Pinpoint the cell where the given text exists, returning its (x, y) midpoint coordinate. 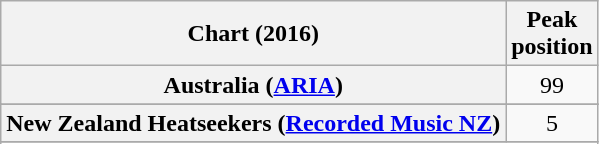
Peak position (552, 34)
Australia (ARIA) (254, 85)
New Zealand Heatseekers (Recorded Music NZ) (254, 123)
99 (552, 85)
5 (552, 123)
Chart (2016) (254, 34)
